For the text-containing cell, return its midpoint in (X, Y) coordinate format. 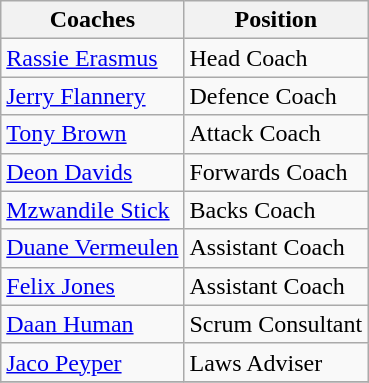
Duane Vermeulen (92, 248)
Jerry Flannery (92, 96)
Backs Coach (276, 210)
Tony Brown (92, 134)
Laws Adviser (276, 362)
Daan Human (92, 324)
Jaco Peyper (92, 362)
Mzwandile Stick (92, 210)
Defence Coach (276, 96)
Position (276, 20)
Rassie Erasmus (92, 58)
Scrum Consultant (276, 324)
Attack Coach (276, 134)
Forwards Coach (276, 172)
Deon Davids (92, 172)
Felix Jones (92, 286)
Coaches (92, 20)
Head Coach (276, 58)
